Extract the [x, y] coordinate from the center of the cell holding the provided text.  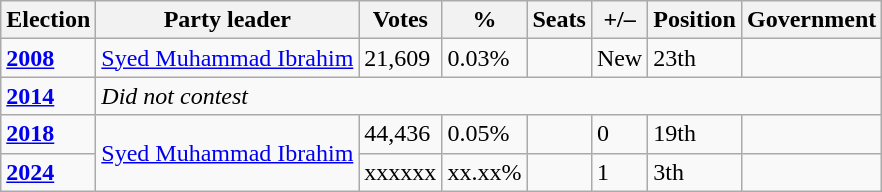
xx.xx% [484, 172]
3th [695, 172]
New [619, 58]
Election [48, 20]
Position [695, 20]
Votes [400, 20]
2008 [48, 58]
0.05% [484, 134]
19th [695, 134]
% [484, 20]
23th [695, 58]
2014 [48, 96]
Party leader [228, 20]
+/– [619, 20]
21,609 [400, 58]
0.03% [484, 58]
Did not contest [489, 96]
2018 [48, 134]
1 [619, 172]
0 [619, 134]
Government [811, 20]
2024 [48, 172]
xxxxxx [400, 172]
44,436 [400, 134]
Seats [559, 20]
